Extract the (X, Y) coordinate from the center of the cell holding the provided text.  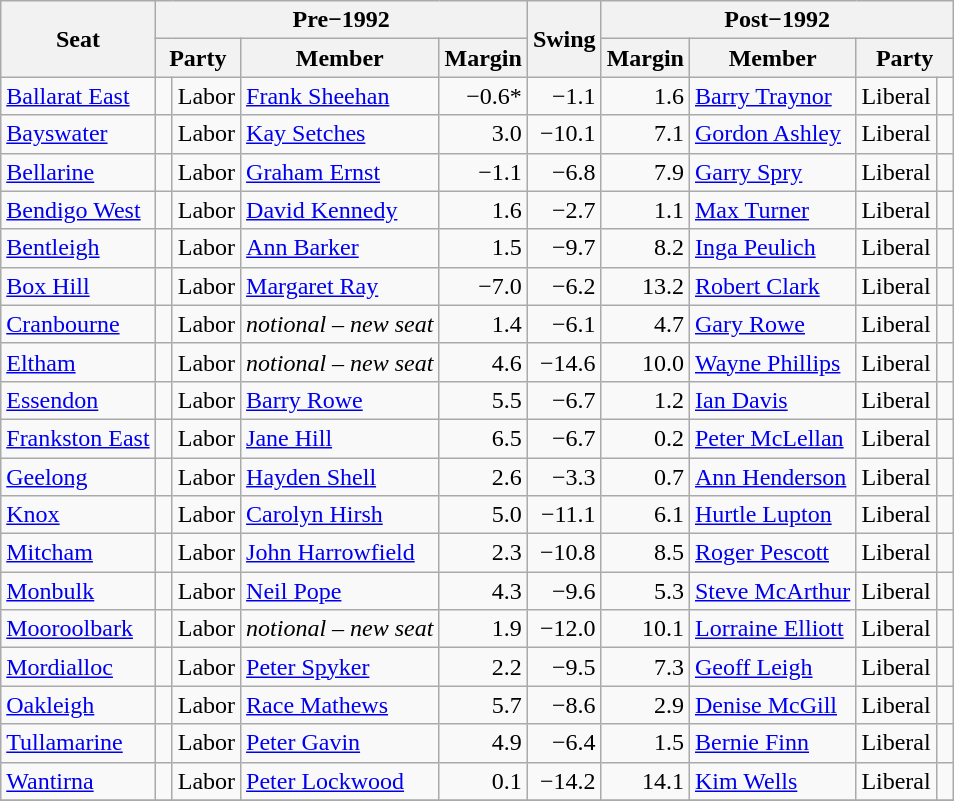
Geoff Leigh (772, 667)
5.7 (483, 705)
2.3 (483, 553)
Bayswater (78, 134)
−14.2 (564, 781)
4.7 (645, 324)
Hayden Shell (340, 477)
−6.1 (564, 324)
7.9 (645, 172)
Inga Peulich (772, 248)
5.5 (483, 400)
Geelong (78, 477)
1.1 (645, 210)
Lorraine Elliott (772, 629)
Tullamarine (78, 743)
3.0 (483, 134)
−11.1 (564, 515)
2.2 (483, 667)
−0.6* (483, 96)
−12.0 (564, 629)
−6.8 (564, 172)
Seat (78, 39)
Mooroolbark (78, 629)
7.1 (645, 134)
−10.1 (564, 134)
Box Hill (78, 286)
Jane Hill (340, 438)
Ian Davis (772, 400)
Essendon (78, 400)
Peter McLellan (772, 438)
David Kennedy (340, 210)
5.0 (483, 515)
Denise McGill (772, 705)
−9.7 (564, 248)
Bendigo West (78, 210)
Frank Sheehan (340, 96)
Ann Barker (340, 248)
2.6 (483, 477)
Wayne Phillips (772, 362)
10.0 (645, 362)
Hurtle Lupton (772, 515)
Margaret Ray (340, 286)
Steve McArthur (772, 591)
Peter Gavin (340, 743)
Bernie Finn (772, 743)
Barry Rowe (340, 400)
4.9 (483, 743)
Oakleigh (78, 705)
−6.4 (564, 743)
Garry Spry (772, 172)
13.2 (645, 286)
Peter Lockwood (340, 781)
−2.7 (564, 210)
−8.6 (564, 705)
Ann Henderson (772, 477)
John Harrowfield (340, 553)
0.1 (483, 781)
Peter Spyker (340, 667)
8.5 (645, 553)
2.9 (645, 705)
10.1 (645, 629)
−9.6 (564, 591)
Mordialloc (78, 667)
−6.2 (564, 286)
−9.5 (564, 667)
0.2 (645, 438)
7.3 (645, 667)
Post−1992 (777, 20)
8.2 (645, 248)
Neil Pope (340, 591)
Max Turner (772, 210)
14.1 (645, 781)
Barry Traynor (772, 96)
Monbulk (78, 591)
−14.6 (564, 362)
Cranbourne (78, 324)
Robert Clark (772, 286)
Kay Setches (340, 134)
4.6 (483, 362)
5.3 (645, 591)
Gordon Ashley (772, 134)
6.5 (483, 438)
−3.3 (564, 477)
Race Mathews (340, 705)
Graham Ernst (340, 172)
−7.0 (483, 286)
Bellarine (78, 172)
Roger Pescott (772, 553)
Gary Rowe (772, 324)
1.9 (483, 629)
6.1 (645, 515)
1.2 (645, 400)
Mitcham (78, 553)
Pre−1992 (341, 20)
Kim Wells (772, 781)
Ballarat East (78, 96)
Wantirna (78, 781)
Frankston East (78, 438)
1.4 (483, 324)
−10.8 (564, 553)
Bentleigh (78, 248)
Eltham (78, 362)
4.3 (483, 591)
Carolyn Hirsh (340, 515)
Swing (564, 39)
0.7 (645, 477)
Knox (78, 515)
